Capture the cell that displays the provided text and extract its [x, y] central coordinate. 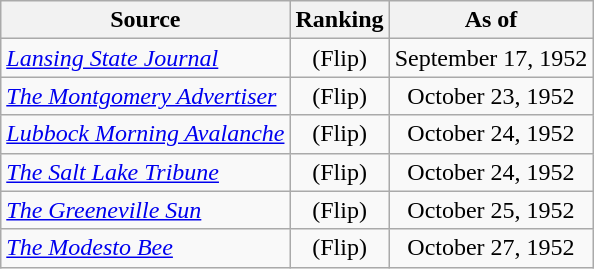
September 17, 1952 [491, 58]
The Greeneville Sun [146, 210]
Source [146, 20]
The Salt Lake Tribune [146, 172]
Ranking [340, 20]
Lubbock Morning Avalanche [146, 134]
Lansing State Journal [146, 58]
As of [491, 20]
October 25, 1952 [491, 210]
The Montgomery Advertiser [146, 96]
The Modesto Bee [146, 248]
October 23, 1952 [491, 96]
October 27, 1952 [491, 248]
